Locate the cell with the specified text and output its [X, Y] center coordinate. 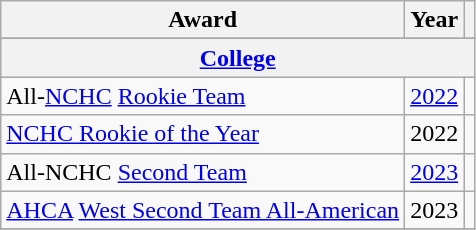
College [238, 58]
Award [203, 20]
NCHC Rookie of the Year [203, 134]
AHCA West Second Team All-American [203, 210]
Year [434, 20]
All-NCHC Rookie Team [203, 96]
All-NCHC Second Team [203, 172]
